Find where the given text appears and provide that cell's center as (X, Y) coordinate. 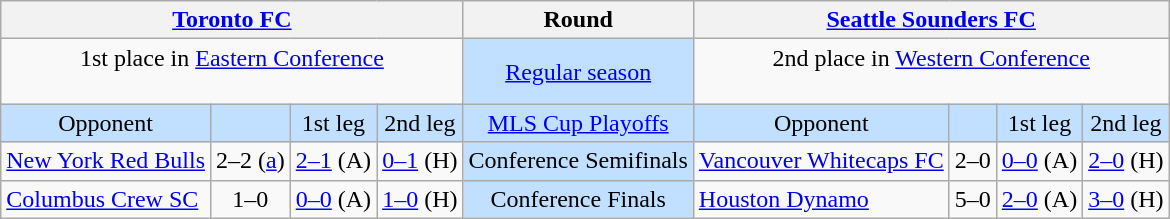
1–0 (H) (420, 199)
2–0 (A) (1039, 199)
Columbus Crew SC (106, 199)
2nd place in Western Conference (931, 72)
0–1 (H) (420, 161)
1st place in Eastern Conference (232, 72)
Round (578, 20)
2–2 (a) (251, 161)
Toronto FC (232, 20)
Conference Semifinals (578, 161)
2–0 (972, 161)
2–0 (H) (1126, 161)
Houston Dynamo (821, 199)
New York Red Bulls (106, 161)
Vancouver Whitecaps FC (821, 161)
3–0 (H) (1126, 199)
MLS Cup Playoffs (578, 123)
Seattle Sounders FC (931, 20)
Regular season (578, 72)
Conference Finals (578, 199)
2–1 (A) (333, 161)
1–0 (251, 199)
5–0 (972, 199)
